Output the (x, y) coordinate of the center of the cell containing the given text.  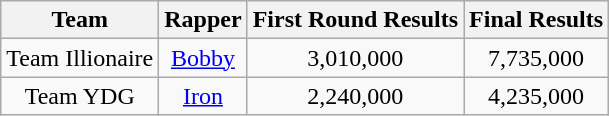
Iron (203, 96)
7,735,000 (536, 58)
3,010,000 (355, 58)
2,240,000 (355, 96)
First Round Results (355, 20)
Team YDG (80, 96)
Team Illionaire (80, 58)
Final Results (536, 20)
4,235,000 (536, 96)
Bobby (203, 58)
Rapper (203, 20)
Team (80, 20)
